Provide the [x, y] coordinate of the cell's center where the given text is located.  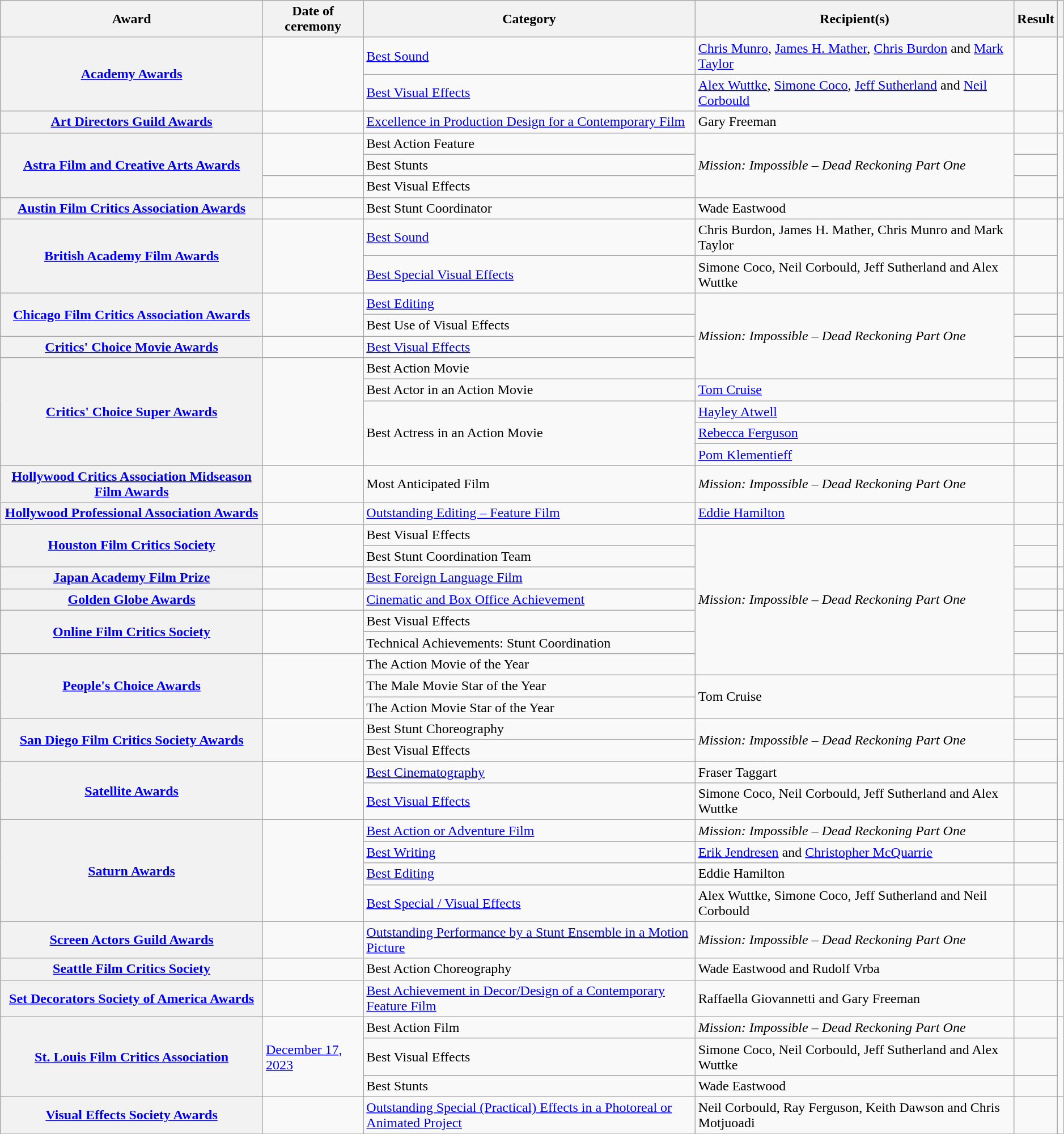
Screen Actors Guild Awards [132, 940]
Best Foreign Language Film [529, 578]
Fraser Taggart [855, 772]
Chris Munro, James H. Mather, Chris Burdon and Mark Taylor [855, 56]
Neil Corbould, Ray Ferguson, Keith Dawson and Chris Motjuoadi [855, 1115]
Best Actress in an Action Movie [529, 433]
Date of ceremony [313, 19]
Online Film Critics Society [132, 632]
Golden Globe Awards [132, 599]
Best Stunt Choreography [529, 729]
Rebecca Ferguson [855, 433]
Cinematic and Box Office Achievement [529, 599]
Austin Film Critics Association Awards [132, 208]
St. Louis Film Critics Association [132, 1057]
Erik Jendresen and Christopher McQuarrie [855, 852]
Visual Effects Society Awards [132, 1115]
Outstanding Special (Practical) Effects in a Photoreal or Animated Project [529, 1115]
Technical Achievements: Stunt Coordination [529, 642]
The Male Movie Star of the Year [529, 686]
Seattle Film Critics Society [132, 969]
Best Writing [529, 852]
Gary Freeman [855, 122]
Outstanding Performance by a Stunt Ensemble in a Motion Picture [529, 940]
Japan Academy Film Prize [132, 578]
Raffaella Giovannetti and Gary Freeman [855, 998]
Most Anticipated Film [529, 484]
Best Action Film [529, 1027]
Best Achievement in Decor/Design of a Contemporary Feature Film [529, 998]
Hollywood Professional Association Awards [132, 513]
Category [529, 19]
The Action Movie of the Year [529, 664]
Best Stunt Coordination Team [529, 556]
People's Choice Awards [132, 686]
Chris Burdon, James H. Mather, Chris Munro and Mark Taylor [855, 237]
Best Actor in an Action Movie [529, 390]
Best Action Choreography [529, 969]
Set Decorators Society of America Awards [132, 998]
Wade Eastwood and Rudolf Vrba [855, 969]
Excellence in Production Design for a Contemporary Film [529, 122]
Best Special Visual Effects [529, 274]
Best Action Movie [529, 369]
Best Use of Visual Effects [529, 325]
Recipient(s) [855, 19]
Pom Klementieff [855, 455]
Saturn Awards [132, 871]
Hollywood Critics Association Midseason Film Awards [132, 484]
Chicago Film Critics Association Awards [132, 314]
Best Action Feature [529, 143]
Outstanding Editing – Feature Film [529, 513]
Best Special / Visual Effects [529, 903]
Best Action or Adventure Film [529, 831]
Academy Awards [132, 74]
Hayley Atwell [855, 412]
Best Stunt Coordinator [529, 208]
Critics' Choice Movie Awards [132, 346]
San Diego Film Critics Society Awards [132, 740]
Result [1036, 19]
December 17, 2023 [313, 1057]
Houston Film Critics Society [132, 545]
Best Cinematography [529, 772]
The Action Movie Star of the Year [529, 707]
British Academy Film Awards [132, 256]
Satellite Awards [132, 790]
Critics' Choice Super Awards [132, 412]
Award [132, 19]
Art Directors Guild Awards [132, 122]
Astra Film and Creative Arts Awards [132, 165]
